Detect which cell encompasses the target text, then output its [x, y] center coordinate. 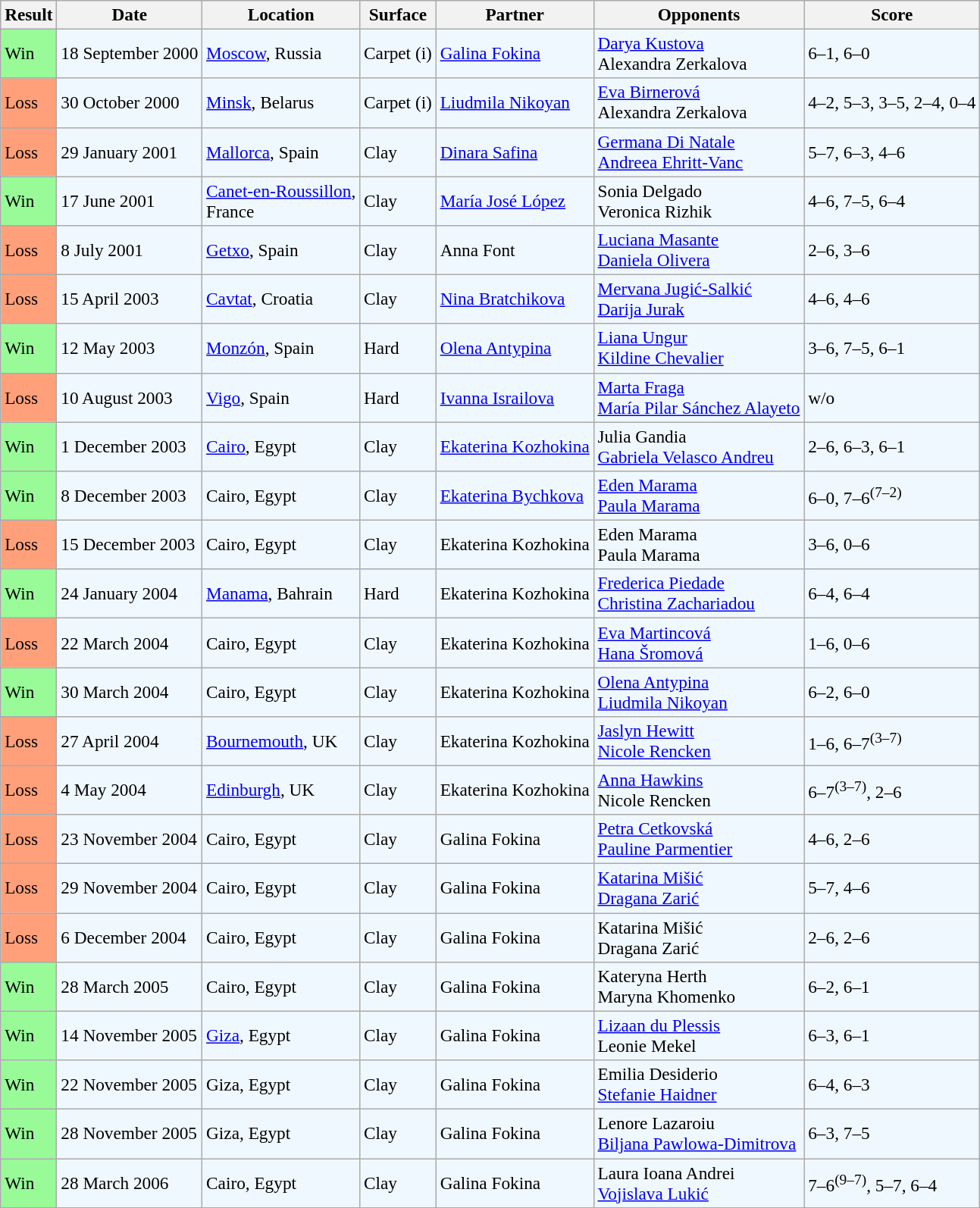
2–6, 2–6 [892, 937]
29 January 2001 [130, 152]
Sonia Delgado Veronica Rizhik [699, 200]
Canet-en-Roussillon, France [281, 200]
6–2, 6–1 [892, 987]
Ivanna Israilova [515, 397]
Moscow, Russia [281, 53]
4–2, 5–3, 3–5, 2–4, 0–4 [892, 103]
Eva Birnerová Alexandra Zerkalova [699, 103]
5–7, 6–3, 4–6 [892, 152]
Vigo, Spain [281, 397]
Julia Gandia Gabriela Velasco Andreu [699, 446]
15 December 2003 [130, 544]
Anna Font [515, 250]
María José López [515, 200]
15 April 2003 [130, 299]
Ekaterina Bychkova [515, 496]
Frederica Piedade Christina Zachariadou [699, 594]
Germana Di Natale Andreea Ehritt-Vanc [699, 152]
27 April 2004 [130, 741]
28 November 2005 [130, 1134]
Liudmila Nikoyan [515, 103]
Mervana Jugić-Salkić Darija Jurak [699, 299]
Lizaan du Plessis Leonie Mekel [699, 1035]
3–6, 0–6 [892, 544]
Luciana Masante Daniela Olivera [699, 250]
24 January 2004 [130, 594]
w/o [892, 397]
Opponents [699, 14]
Partner [515, 14]
Minsk, Belarus [281, 103]
22 March 2004 [130, 643]
6–2, 6–0 [892, 691]
17 June 2001 [130, 200]
Anna Hawkins Nicole Rencken [699, 790]
Edinburgh, UK [281, 790]
2–6, 3–6 [892, 250]
3–6, 7–5, 6–1 [892, 349]
Getxo, Spain [281, 250]
28 March 2005 [130, 987]
1–6, 6–7(3–7) [892, 741]
14 November 2005 [130, 1035]
28 March 2006 [130, 1182]
Surface [399, 14]
Nina Bratchikova [515, 299]
Olena Antypina Liudmila Nikoyan [699, 691]
Result [29, 14]
Eva Martincová Hana Šromová [699, 643]
29 November 2004 [130, 888]
1–6, 0–6 [892, 643]
Date [130, 14]
6–4, 6–3 [892, 1084]
1 December 2003 [130, 446]
Location [281, 14]
Darya Kustova Alexandra Zerkalova [699, 53]
6–7(3–7), 2–6 [892, 790]
4–6, 4–6 [892, 299]
Laura Ioana Andrei Vojislava Lukić [699, 1182]
10 August 2003 [130, 397]
4–6, 7–5, 6–4 [892, 200]
8 December 2003 [130, 496]
Dinara Safina [515, 152]
Cavtat, Croatia [281, 299]
Bournemouth, UK [281, 741]
6–0, 7–6(7–2) [892, 496]
30 October 2000 [130, 103]
4–6, 2–6 [892, 840]
Lenore Lazaroiu Biljana Pawlowa-Dimitrova [699, 1134]
30 March 2004 [130, 691]
2–6, 6–3, 6–1 [892, 446]
23 November 2004 [130, 840]
8 July 2001 [130, 250]
7–6(9–7), 5–7, 6–4 [892, 1182]
Kateryna Herth Maryna Khomenko [699, 987]
4 May 2004 [130, 790]
6–4, 6–4 [892, 594]
Jaslyn Hewitt Nicole Rencken [699, 741]
Score [892, 14]
5–7, 4–6 [892, 888]
22 November 2005 [130, 1084]
Monzón, Spain [281, 349]
6–3, 6–1 [892, 1035]
6–1, 6–0 [892, 53]
Emilia Desiderio Stefanie Haidner [699, 1084]
Manama, Bahrain [281, 594]
6–3, 7–5 [892, 1134]
Marta Fraga María Pilar Sánchez Alayeto [699, 397]
12 May 2003 [130, 349]
18 September 2000 [130, 53]
Olena Antypina [515, 349]
Petra Cetkovská Pauline Parmentier [699, 840]
Mallorca, Spain [281, 152]
6 December 2004 [130, 937]
Liana Ungur Kildine Chevalier [699, 349]
